Detect which cell encompasses the target text, then output its (x, y) center coordinate. 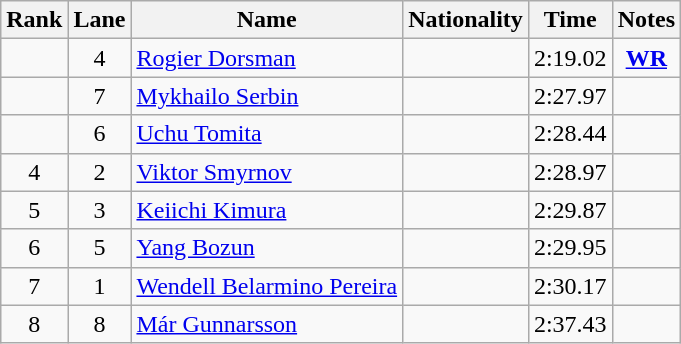
Nationality (466, 20)
Rank (34, 20)
2:28.44 (570, 134)
WR (646, 58)
Name (267, 20)
Yang Bozun (267, 248)
Keiichi Kimura (267, 210)
2:37.43 (570, 324)
2:28.97 (570, 172)
Viktor Smyrnov (267, 172)
1 (100, 286)
Lane (100, 20)
Rogier Dorsman (267, 58)
Notes (646, 20)
2:27.97 (570, 96)
Wendell Belarmino Pereira (267, 286)
Már Gunnarsson (267, 324)
Mykhailo Serbin (267, 96)
2 (100, 172)
3 (100, 210)
2:30.17 (570, 286)
2:29.95 (570, 248)
2:29.87 (570, 210)
Uchu Tomita (267, 134)
Time (570, 20)
2:19.02 (570, 58)
